Locate the cell with the specified text and output its [X, Y] center coordinate. 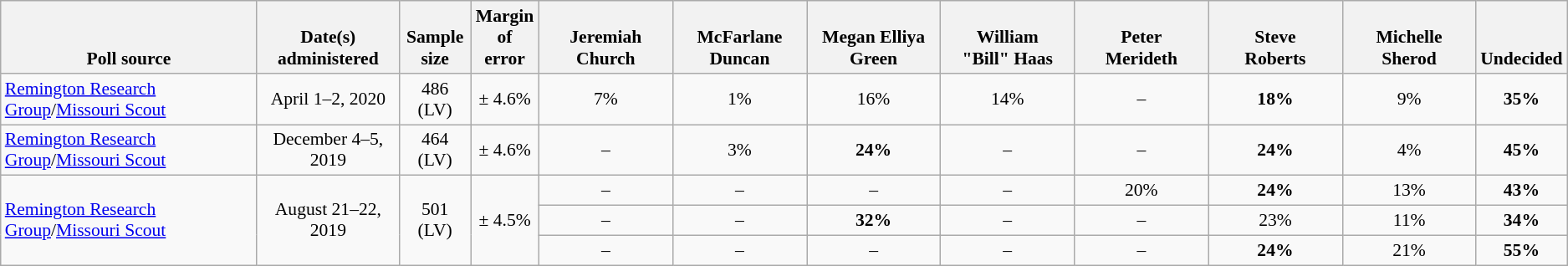
3% [739, 151]
21% [1409, 250]
Poll source [129, 37]
± 4.5% [505, 221]
SteveRoberts [1275, 37]
9% [1409, 99]
McFarlaneDuncan [739, 37]
464 (LV) [435, 151]
18% [1275, 99]
Megan ElliyaGreen [873, 37]
501 (LV) [435, 221]
23% [1275, 221]
December 4–5, 2019 [328, 151]
1% [739, 99]
Marginof error [505, 37]
35% [1522, 99]
JeremiahChurch [605, 37]
13% [1409, 191]
55% [1522, 250]
486 (LV) [435, 99]
MichelleSherod [1409, 37]
32% [873, 221]
14% [1008, 99]
April 1–2, 2020 [328, 99]
45% [1522, 151]
PeterMerideth [1142, 37]
16% [873, 99]
4% [1409, 151]
11% [1409, 221]
William"Bill" Haas [1008, 37]
August 21–22, 2019 [328, 221]
20% [1142, 191]
Date(s)administered [328, 37]
34% [1522, 221]
43% [1522, 191]
Samplesize [435, 37]
Undecided [1522, 37]
7% [605, 99]
